Identify which cell holds the provided text, then report its (x, y) central coordinate. 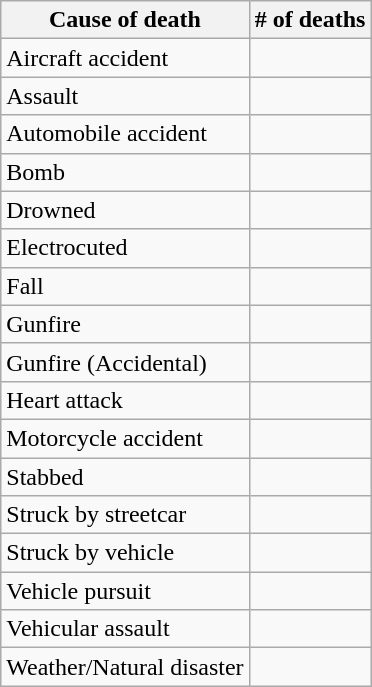
Heart attack (125, 400)
Aircraft accident (125, 58)
Drowned (125, 210)
Electrocuted (125, 248)
Fall (125, 286)
Bomb (125, 172)
Stabbed (125, 477)
Cause of death (125, 20)
Vehicular assault (125, 629)
Motorcycle accident (125, 438)
Struck by vehicle (125, 553)
Gunfire (Accidental) (125, 362)
Assault (125, 96)
Vehicle pursuit (125, 591)
Automobile accident (125, 134)
Struck by streetcar (125, 515)
# of deaths (310, 20)
Gunfire (125, 324)
Weather/Natural disaster (125, 667)
